Search for the cell housing the specified text and yield its (X, Y) center coordinate. 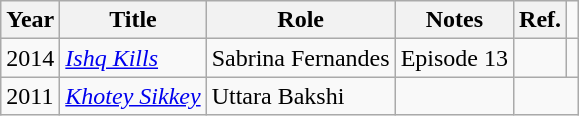
Ref. (540, 20)
2014 (30, 58)
Role (300, 20)
Notes (454, 20)
Uttara Bakshi (300, 96)
Year (30, 20)
Episode 13 (454, 58)
Title (133, 20)
Khotey Sikkey (133, 96)
Ishq Kills (133, 58)
2011 (30, 96)
Sabrina Fernandes (300, 58)
